Capture the cell that displays the provided text and extract its [x, y] central coordinate. 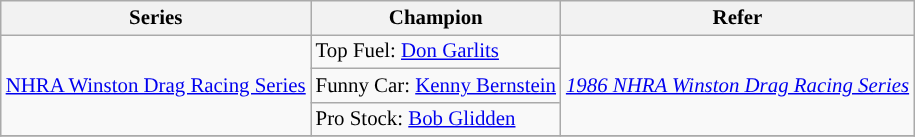
NHRA Winston Drag Racing Series [156, 85]
Champion [436, 18]
Pro Stock: Bob Glidden [436, 119]
Top Fuel: Don Garlits [436, 51]
Refer [738, 18]
Series [156, 18]
1986 NHRA Winston Drag Racing Series [738, 85]
Funny Car: Kenny Bernstein [436, 85]
